Return the (x, y) coordinate for the center point of the cell that contains the specified text.  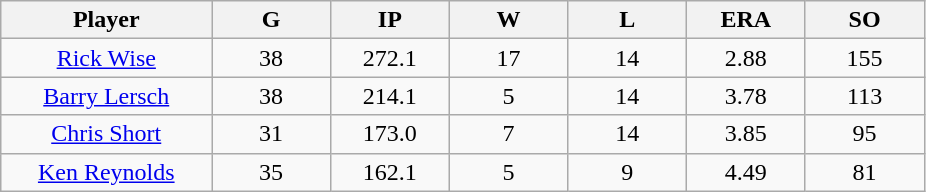
G (272, 20)
3.85 (746, 134)
31 (272, 134)
Chris Short (106, 134)
95 (864, 134)
2.88 (746, 58)
Ken Reynolds (106, 172)
Barry Lersch (106, 96)
9 (628, 172)
7 (508, 134)
17 (508, 58)
W (508, 20)
155 (864, 58)
173.0 (390, 134)
3.78 (746, 96)
ERA (746, 20)
81 (864, 172)
162.1 (390, 172)
Player (106, 20)
113 (864, 96)
214.1 (390, 96)
35 (272, 172)
SO (864, 20)
IP (390, 20)
Rick Wise (106, 58)
L (628, 20)
4.49 (746, 172)
272.1 (390, 58)
